Capture the cell that displays the provided text and extract its (x, y) central coordinate. 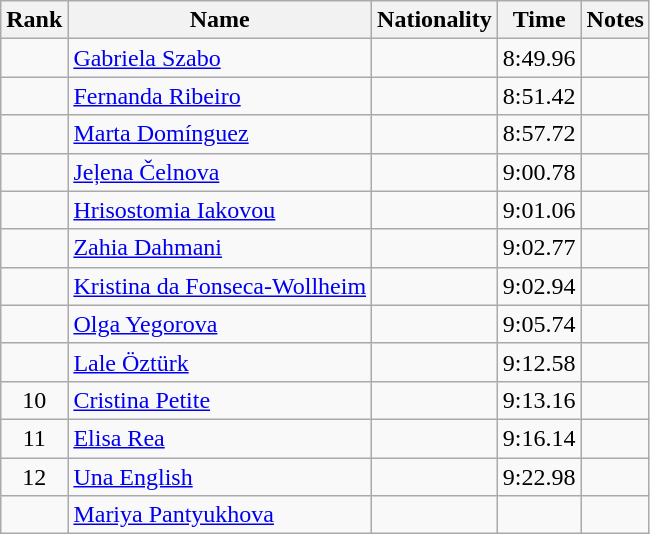
Fernanda Ribeiro (220, 96)
8:51.42 (539, 96)
Marta Domínguez (220, 134)
Lale Öztürk (220, 362)
Name (220, 20)
Elisa Rea (220, 438)
9:05.74 (539, 324)
Hrisostomia Iakovou (220, 210)
9:16.14 (539, 438)
Notes (615, 20)
Mariya Pantyukhova (220, 515)
9:22.98 (539, 477)
Una English (220, 477)
9:02.94 (539, 286)
Rank (34, 20)
Olga Yegorova (220, 324)
11 (34, 438)
Cristina Petite (220, 400)
9:12.58 (539, 362)
Nationality (435, 20)
Zahia Dahmani (220, 248)
Jeļena Čelnova (220, 172)
8:57.72 (539, 134)
9:00.78 (539, 172)
Time (539, 20)
Kristina da Fonseca-Wollheim (220, 286)
9:01.06 (539, 210)
8:49.96 (539, 58)
9:13.16 (539, 400)
Gabriela Szabo (220, 58)
9:02.77 (539, 248)
10 (34, 400)
12 (34, 477)
